Output the (X, Y) coordinate of the center of the cell containing the given text.  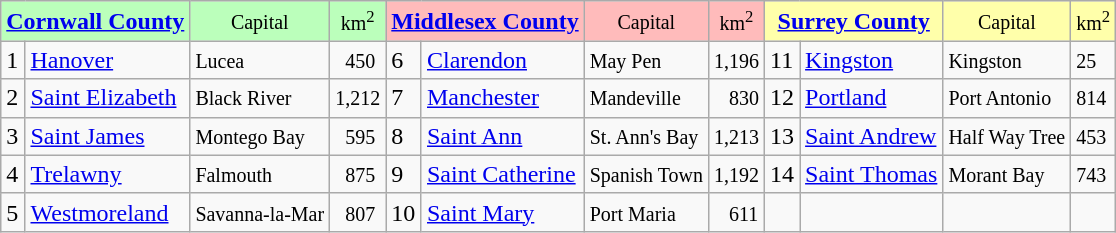
830 (736, 98)
Port Maria (646, 212)
Black River (260, 98)
1,196 (736, 60)
595 (358, 136)
Portland (872, 98)
Westmoreland (108, 212)
12 (782, 98)
Hanover (108, 60)
453 (1094, 136)
Mandeville (646, 98)
Port Antonio (1007, 98)
9 (404, 174)
814 (1094, 98)
Montego Bay (260, 136)
Half Way Tree (1007, 136)
Manchester (502, 98)
Spanish Town (646, 174)
13 (782, 136)
14 (782, 174)
Lucea (260, 60)
450 (358, 60)
5 (13, 212)
Clarendon (502, 60)
Cornwall County (96, 21)
7 (404, 98)
May Pen (646, 60)
875 (358, 174)
Saint Mary (502, 212)
1 (13, 60)
Saint Catherine (502, 174)
1,212 (358, 98)
8 (404, 136)
6 (404, 60)
11 (782, 60)
Saint James (108, 136)
St. Ann's Bay (646, 136)
807 (358, 212)
Saint Thomas (872, 174)
611 (736, 212)
Saint Ann (502, 136)
1,192 (736, 174)
Morant Bay (1007, 174)
10 (404, 212)
Falmouth (260, 174)
4 (13, 174)
1,213 (736, 136)
Saint Elizabeth (108, 98)
743 (1094, 174)
25 (1094, 60)
Middlesex County (485, 21)
Saint Andrew (872, 136)
2 (13, 98)
3 (13, 136)
Surrey County (854, 21)
Trelawny (108, 174)
Savanna-la-Mar (260, 212)
